Pinpoint the cell where the given text exists, returning its (X, Y) midpoint coordinate. 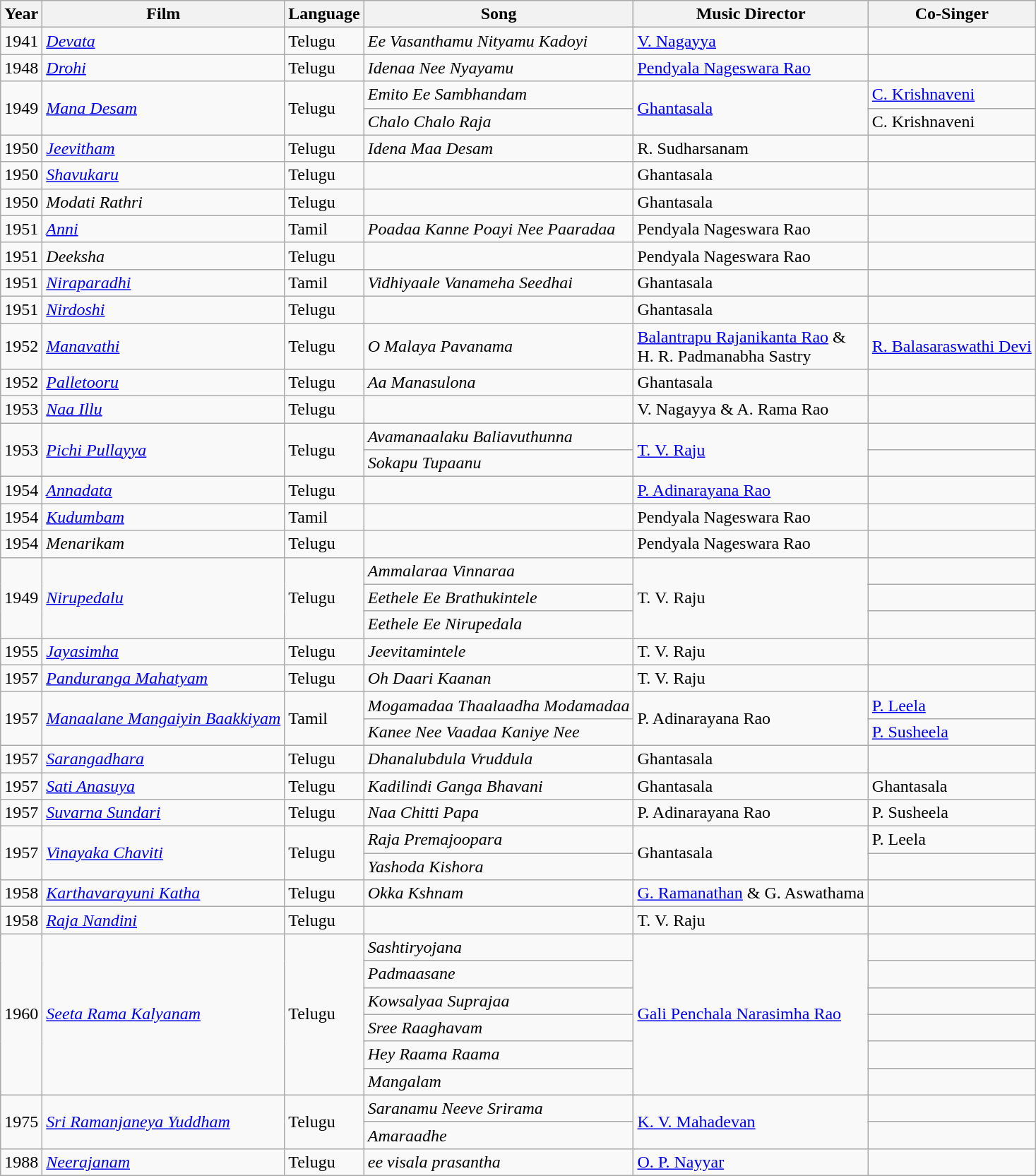
Vinayaka Chaviti (164, 853)
Eethele Ee Nirupedala (499, 624)
Sri Ramanjaneya Yuddham (164, 1122)
Year (21, 14)
Modati Rathri (164, 202)
Sati Anasuya (164, 786)
Sokapu Tupaanu (499, 463)
Sarangadhara (164, 759)
1948 (21, 68)
Eethele Ee Brathukintele (499, 598)
Anni (164, 229)
Poadaa Kanne Poayi Nee Paaradaa (499, 229)
Manavathi (164, 346)
Idena Maa Desam (499, 148)
Balantrapu Rajanikanta Rao &H. R. Padmanabha Sastry (751, 346)
Film (164, 14)
Niraparadhi (164, 283)
R. Sudharsanam (751, 148)
Jeevitamintele (499, 651)
Deeksha (164, 256)
Panduranga Mahatyam (164, 678)
Karthavarayuni Katha (164, 893)
1955 (21, 651)
Avamanaalaku Baliavuthunna (499, 436)
Mangalam (499, 1081)
Devata (164, 41)
Aa Manasulona (499, 383)
Drohi (164, 68)
Kudumbam (164, 517)
Manaalane Mangaiyin Baakkiyam (164, 718)
Nirupedalu (164, 598)
Ee Vasanthamu Nityamu Kadoyi (499, 41)
Raja Premajoopara (499, 840)
1975 (21, 1122)
Oh Daari Kaanan (499, 678)
R. Balasaraswathi Devi (952, 346)
Palletooru (164, 383)
Music Director (751, 14)
Co-Singer (952, 14)
1988 (21, 1162)
Okka Kshnam (499, 893)
Kanee Nee Vaadaa Kaniye Nee (499, 732)
Raja Nandini (164, 920)
Mogamadaa Thaalaadha Modamadaa (499, 705)
ee visala prasantha (499, 1162)
Jayasimha (164, 651)
Kadilindi Ganga Bhavani (499, 786)
Gali Penchala Narasimha Rao (751, 1014)
Annadata (164, 490)
Shavukaru (164, 175)
G. Ramanathan & G. Aswathama (751, 893)
Padmaasane (499, 974)
O. P. Nayyar (751, 1162)
Vidhiyaale Vanameha Seedhai (499, 283)
1960 (21, 1014)
V. Nagayya & A. Rama Rao (751, 410)
Mana Desam (164, 108)
Menarikam (164, 544)
Yashoda Kishora (499, 867)
Neerajanam (164, 1162)
O Malaya Pavanama (499, 346)
Ammalaraa Vinnaraa (499, 571)
Song (499, 14)
Nirdoshi (164, 309)
Dhanalubdula Vruddula (499, 759)
1941 (21, 41)
K. V. Mahadevan (751, 1122)
Sashtiryojana (499, 947)
Kowsalyaa Suprajaa (499, 1001)
V. Nagayya (751, 41)
Naa Illu (164, 410)
Naa Chitti Papa (499, 813)
Chalo Chalo Raja (499, 121)
Saranamu Neeve Srirama (499, 1108)
Pichi Pullayya (164, 450)
Seeta Rama Kalyanam (164, 1014)
Sree Raaghavam (499, 1028)
Hey Raama Raama (499, 1055)
Language (324, 14)
Suvarna Sundari (164, 813)
Jeevitham (164, 148)
Emito Ee Sambhandam (499, 95)
Amaraadhe (499, 1135)
Idenaa Nee Nyayamu (499, 68)
